Locate the cell with the specified text and output its [X, Y] center coordinate. 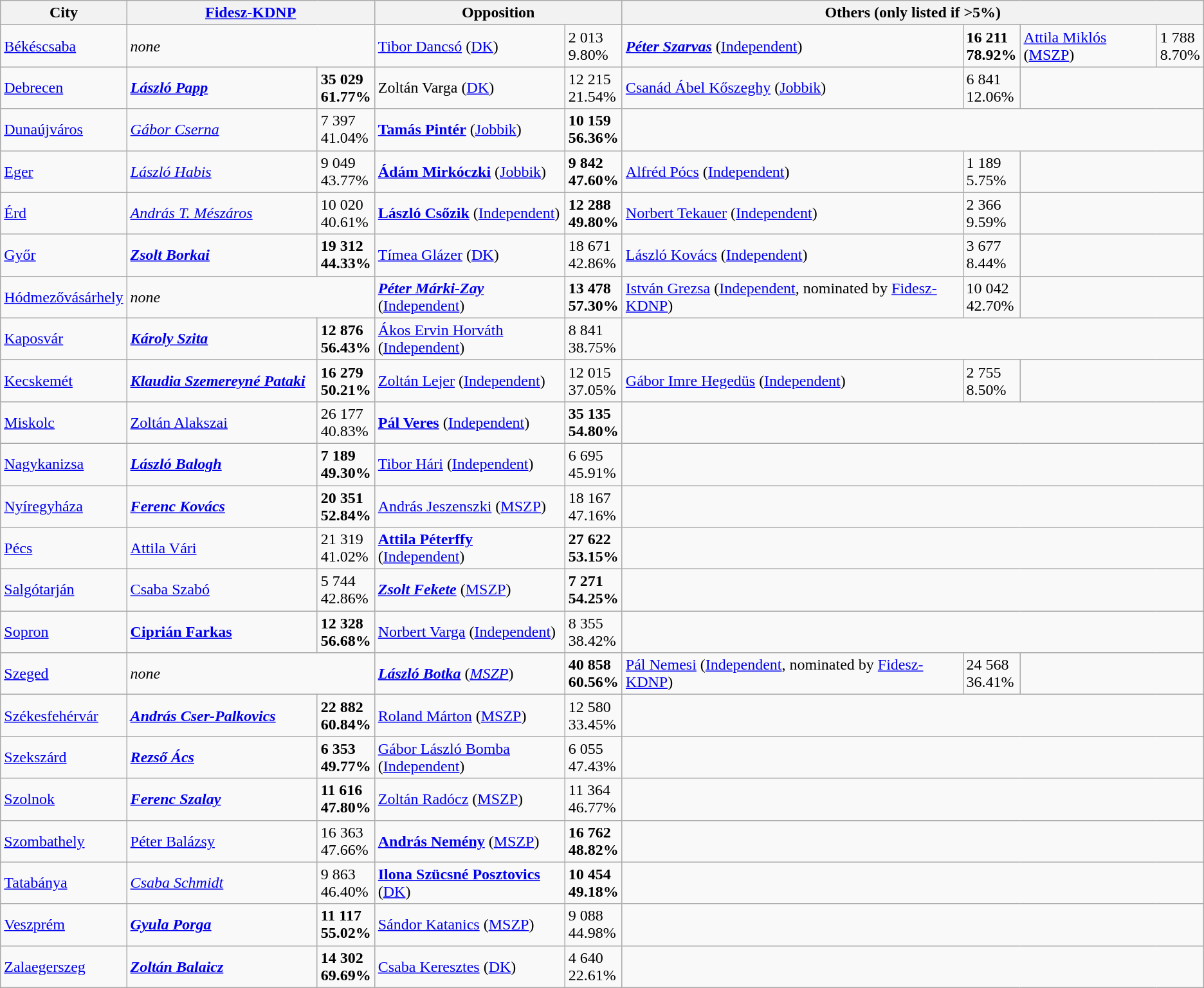
Ádám Mirkóczki (Jobbik) [470, 171]
Péter Márki-Zay (Independent) [470, 297]
12 32856.68% [346, 632]
Érd [64, 214]
Csaba Keresztes (DK) [470, 966]
Norbert Varga (Independent) [470, 632]
István Grezsa (Independent, nominated by Fidesz-KDNP) [792, 297]
Kaposvár [64, 338]
Péter Szarvas (Independent) [792, 46]
Attila Péterffy (Independent) [470, 548]
Hódmezővásárhely [64, 297]
Dunaújváros [64, 130]
8 84138.75% [593, 338]
6 69545.91% [593, 464]
Zoltán Alakszai [222, 422]
Zoltán Lejer (Independent) [470, 381]
Norbert Tekauer (Independent) [792, 214]
7 39741.04% [346, 130]
András Jeszenszki (MSZP) [470, 506]
12 01537.05% [593, 381]
16 27950.21% [346, 381]
16 76248.82% [593, 841]
9 84247.60% [593, 171]
Csaba Szabó [222, 590]
Tibor Hári (Independent) [470, 464]
Roland Márton (MSZP) [470, 715]
András T. Mészáros [222, 214]
20 35152.84% [346, 506]
10 02040.61% [346, 214]
Ákos Ervin Horváth (Independent) [470, 338]
Gábor Cserna [222, 130]
26 17740.83% [346, 422]
Klaudia Szemereyné Pataki [222, 381]
10 15956.36% [593, 130]
13 47857.30% [593, 297]
2 3669.59% [992, 214]
László Balogh [222, 464]
Sopron [64, 632]
Csaba Schmidt [222, 883]
18 16747.16% [593, 506]
András Cser-Palkovics [222, 715]
12 87656.43% [346, 338]
Miskolc [64, 422]
Gyula Porga [222, 925]
Ferenc Kovács [222, 506]
Attila Vári [222, 548]
Rezső Ács [222, 758]
László Habis [222, 171]
24 56836.41% [992, 674]
Szombathely [64, 841]
Szolnok [64, 799]
Pál Nemesi (Independent, nominated by Fidesz-KDNP) [792, 674]
10 04242.70% [992, 297]
Szekszárd [64, 758]
Zoltán Balaicz [222, 966]
11 11755.02% [346, 925]
14 30269.69% [346, 966]
Győr [64, 255]
16 36347.66% [346, 841]
András Nemény (MSZP) [470, 841]
11 61647.80% [346, 799]
Csanád Ábel Kőszeghy (Jobbik) [792, 87]
27 62253.15% [593, 548]
8 35538.42% [593, 632]
9 04943.77% [346, 171]
László Botka (MSZP) [470, 674]
László Kovács (Independent) [792, 255]
Gábor Imre Hegedüs (Independent) [792, 381]
3 6778.44% [992, 255]
Pál Veres (Independent) [470, 422]
Ilona Szücsné Posztovics (DK) [470, 883]
2 0139.80% [593, 46]
City [64, 13]
Nagykanizsa [64, 464]
Pécs [64, 548]
Tamás Pintér (Jobbik) [470, 130]
5 74442.86% [346, 590]
12 58033.45% [593, 715]
Zsolt Fekete (MSZP) [470, 590]
Others (only listed if >5%) [913, 13]
16 21178.92% [992, 46]
László Papp [222, 87]
Fidesz-KDNP [251, 13]
Kecskemét [64, 381]
7 27154.25% [593, 590]
6 35349.77% [346, 758]
22 88260.84% [346, 715]
9 86346.40% [346, 883]
19 31244.33% [346, 255]
Tatabánya [64, 883]
Eger [64, 171]
Attila Miklós (MSZP) [1088, 46]
9 08844.98% [593, 925]
Békéscsaba [64, 46]
Zoltán Varga (DK) [470, 87]
Salgótarján [64, 590]
6 84112.06% [992, 87]
7 18949.30% [346, 464]
Tibor Dancsó (DK) [470, 46]
12 21521.54% [593, 87]
Alfréd Pócs (Independent) [792, 171]
Ciprián Farkas [222, 632]
2 7558.50% [992, 381]
21 31941.02% [346, 548]
6 05547.43% [593, 758]
12 28849.80% [593, 214]
35 13554.80% [593, 422]
Gábor László Bomba (Independent) [470, 758]
Károly Szita [222, 338]
18 67142.86% [593, 255]
Szeged [64, 674]
Székesfehérvár [64, 715]
László Csőzik (Independent) [470, 214]
Péter Balázsy [222, 841]
Debrecen [64, 87]
Zalaegerszeg [64, 966]
40 85860.56% [593, 674]
Sándor Katanics (MSZP) [470, 925]
35 02961.77% [346, 87]
10 45449.18% [593, 883]
Ferenc Szalay [222, 799]
Zoltán Radócz (MSZP) [470, 799]
1 7888.70% [1180, 46]
Tímea Glázer (DK) [470, 255]
11 36446.77% [593, 799]
Opposition [498, 13]
4 64022.61% [593, 966]
Veszprém [64, 925]
1 1895.75% [992, 171]
Zsolt Borkai [222, 255]
Nyíregyháza [64, 506]
